Extract the (X, Y) coordinate from the center of the cell holding the provided text.  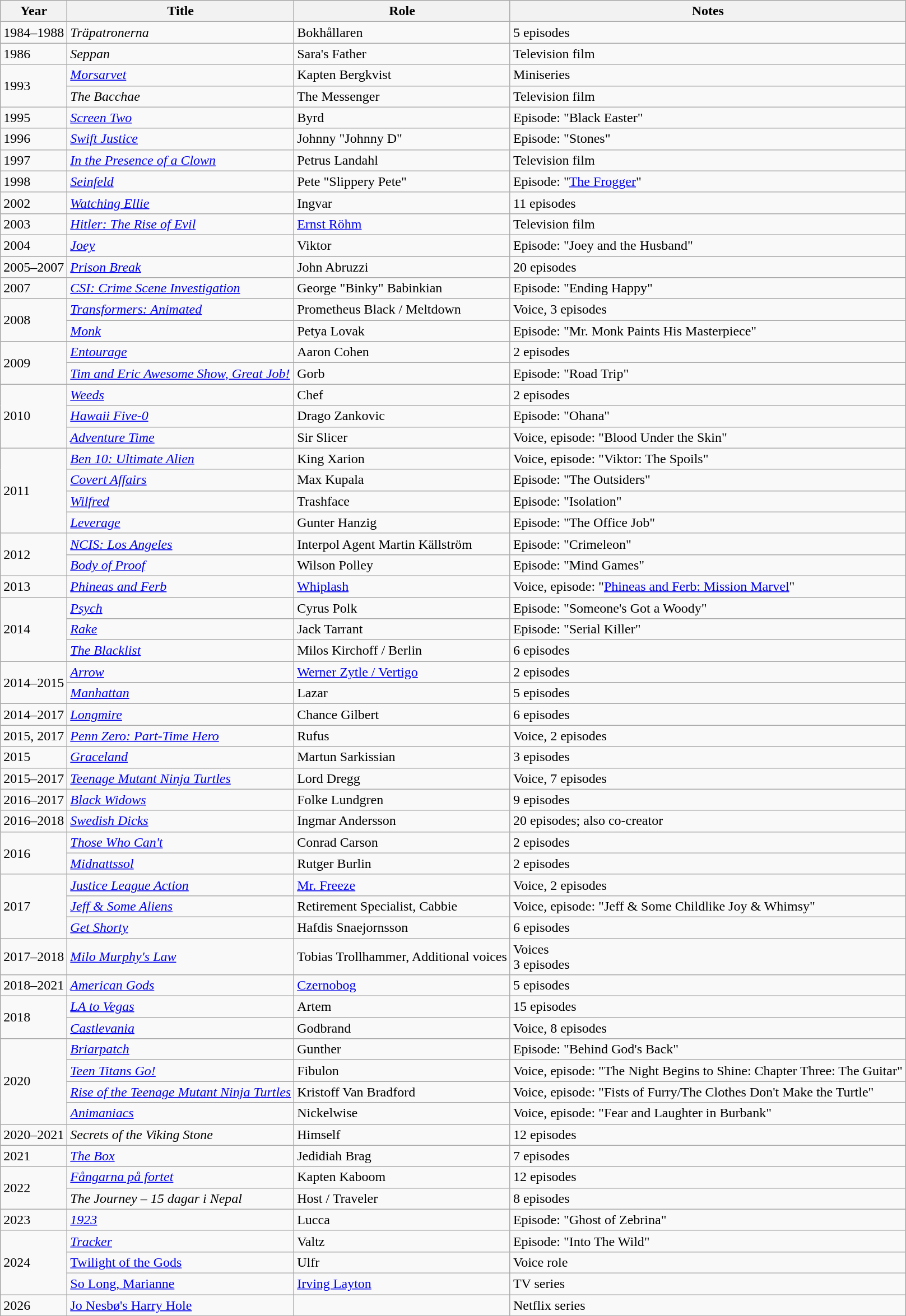
2012 (34, 554)
2023 (34, 1220)
3 episodes (708, 757)
George "Binky" Babinkian (402, 288)
Joey (180, 245)
Weeds (180, 395)
2011 (34, 491)
Episode: "Isolation" (708, 501)
American Gods (180, 986)
Milo Murphy's Law (180, 956)
Voice, episode: "Phineas and Ferb: Mission Marvel" (708, 586)
1995 (34, 118)
Teenage Mutant Ninja Turtles (180, 778)
Interpol Agent Martin Källström (402, 544)
Gorb (402, 374)
Mr. Freeze (402, 885)
1993 (34, 86)
Aaron Cohen (402, 352)
The Box (180, 1156)
2024 (34, 1262)
1996 (34, 139)
Episode: "The Outsiders" (708, 480)
Netflix series (708, 1305)
Notes (708, 11)
Ingvar (402, 203)
Fångarna på fortet (180, 1177)
20 episodes; also co-creator (708, 821)
Covert Affairs (180, 480)
Rake (180, 629)
Secrets of the Viking Stone (180, 1135)
2014 (34, 629)
Body of Proof (180, 565)
7 episodes (708, 1156)
Adventure Time (180, 437)
Voice, episode: "The Night Begins to Shine: Chapter Three: The Guitar" (708, 1071)
Rutger Burlin (402, 864)
In the Presence of a Clown (180, 160)
Byrd (402, 118)
Cyrus Polk (402, 608)
2021 (34, 1156)
Nickelwise (402, 1113)
King Xarion (402, 459)
2018–2021 (34, 986)
Episode: "Mind Games" (708, 565)
Jedidiah Brag (402, 1156)
Voice role (708, 1262)
Graceland (180, 757)
Voice, episode: "Fear and Laughter in Burbank" (708, 1113)
20 episodes (708, 267)
Jack Tarrant (402, 629)
2010 (34, 416)
The Messenger (402, 96)
Swedish Dicks (180, 821)
11 episodes (708, 203)
Episode: "The Frogger" (708, 181)
Those Who Can't (180, 842)
Episode: "Behind God's Back" (708, 1049)
Max Kupala (402, 480)
2008 (34, 320)
Whiplash (402, 586)
Gunther (402, 1049)
Episode: "Mr. Monk Paints His Masterpiece" (708, 331)
Role (402, 11)
Folke Lundgren (402, 800)
CSI: Crime Scene Investigation (180, 288)
Episode: "Joey and the Husband" (708, 245)
Retirement Specialist, Cabbie (402, 906)
Episode: "Into The Wild" (708, 1241)
Voice, 3 episodes (708, 310)
2022 (34, 1188)
Ulfr (402, 1262)
2016 (34, 853)
Episode: "Road Trip" (708, 374)
Kapten Bergkvist (402, 75)
Hawaii Five-0 (180, 416)
Milos Kirchoff / Berlin (402, 651)
Voice, episode: "Blood Under the Skin" (708, 437)
Voice, 8 episodes (708, 1028)
1997 (34, 160)
Episode: "Serial Killer" (708, 629)
Trashface (402, 501)
2014–2017 (34, 715)
Entourage (180, 352)
2017–2018 (34, 956)
The Journey – 15 dagar i Nepal (180, 1198)
Episode: "Ending Happy" (708, 288)
2020–2021 (34, 1135)
Wilfred (180, 501)
2016–2018 (34, 821)
Petya Lovak (402, 331)
2018 (34, 1018)
Kapten Kaboom (402, 1177)
Träpatronerna (180, 32)
Title (180, 11)
Sir Slicer (402, 437)
Morsarvet (180, 75)
2003 (34, 224)
Prometheus Black / Meltdown (402, 310)
Conrad Carson (402, 842)
Swift Justice (180, 139)
Ben 10: Ultimate Alien (180, 459)
LA to Vegas (180, 1007)
Psych (180, 608)
Penn Zero: Part-Time Hero (180, 736)
Host / Traveler (402, 1198)
Seppan (180, 54)
Lazar (402, 693)
Jo Nesbø's Harry Hole (180, 1305)
Bokhållaren (402, 32)
Seinfeld (180, 181)
Episode: "Stones" (708, 139)
Screen Two (180, 118)
Twilight of the Gods (180, 1262)
Werner Zytle / Vertigo (402, 672)
Voice, episode: "Viktor: The Spoils" (708, 459)
Chef (402, 395)
Prison Break (180, 267)
Rise of the Teenage Mutant Ninja Turtles (180, 1092)
Manhattan (180, 693)
Rufus (402, 736)
Sara's Father (402, 54)
Jeff & Some Aliens (180, 906)
The Blacklist (180, 651)
Chance Gilbert (402, 715)
Animaniacs (180, 1113)
Year (34, 11)
1923 (180, 1220)
Midnattssol (180, 864)
Valtz (402, 1241)
Godbrand (402, 1028)
Transformers: Animated (180, 310)
2005–2007 (34, 267)
John Abruzzi (402, 267)
TV series (708, 1284)
Voice, episode: "Fists of Furry/The Clothes Don't Make the Turtle" (708, 1092)
Episode: "Someone's Got a Woody" (708, 608)
Himself (402, 1135)
So Long, Marianne (180, 1284)
2004 (34, 245)
Wilson Polley (402, 565)
Lucca (402, 1220)
Ernst Röhm (402, 224)
Gunter Hanzig (402, 522)
2017 (34, 906)
2014–2015 (34, 683)
Voices3 episodes (708, 956)
1998 (34, 181)
1984–1988 (34, 32)
Justice League Action (180, 885)
9 episodes (708, 800)
Teen Titans Go! (180, 1071)
Kristoff Van Bradford (402, 1092)
Episode: "Black Easter" (708, 118)
Czernobog (402, 986)
Martun Sarkissian (402, 757)
Episode: "Ghost of Zebrina" (708, 1220)
Longmire (180, 715)
Watching Ellie (180, 203)
Episode: "Crimeleon" (708, 544)
Pete "Slippery Pete" (402, 181)
Episode: "The Office Job" (708, 522)
Leverage (180, 522)
Johnny "Johnny D" (402, 139)
2015, 2017 (34, 736)
NCIS: Los Angeles (180, 544)
Viktor (402, 245)
Hafdis Snaejornsson (402, 927)
2009 (34, 363)
Drago Zankovic (402, 416)
Get Shorty (180, 927)
Episode: "Ohana" (708, 416)
Black Widows (180, 800)
2007 (34, 288)
2015–2017 (34, 778)
Tim and Eric Awesome Show, Great Job! (180, 374)
2016–2017 (34, 800)
Ingmar Andersson (402, 821)
Monk (180, 331)
Phineas and Ferb (180, 586)
The Bacchae (180, 96)
Voice, 7 episodes (708, 778)
1986 (34, 54)
Petrus Landahl (402, 160)
8 episodes (708, 1198)
Miniseries (708, 75)
Artem (402, 1007)
15 episodes (708, 1007)
Voice, episode: "Jeff & Some Childlike Joy & Whimsy" (708, 906)
Briarpatch (180, 1049)
2020 (34, 1081)
Tobias Trollhammer, Additional voices (402, 956)
Lord Dregg (402, 778)
2026 (34, 1305)
Irving Layton (402, 1284)
Arrow (180, 672)
2002 (34, 203)
Fibulon (402, 1071)
Castlevania (180, 1028)
Tracker (180, 1241)
2013 (34, 586)
2015 (34, 757)
Hitler: The Rise of Evil (180, 224)
